Provide the (X, Y) coordinate of the cell's center where the given text is located.  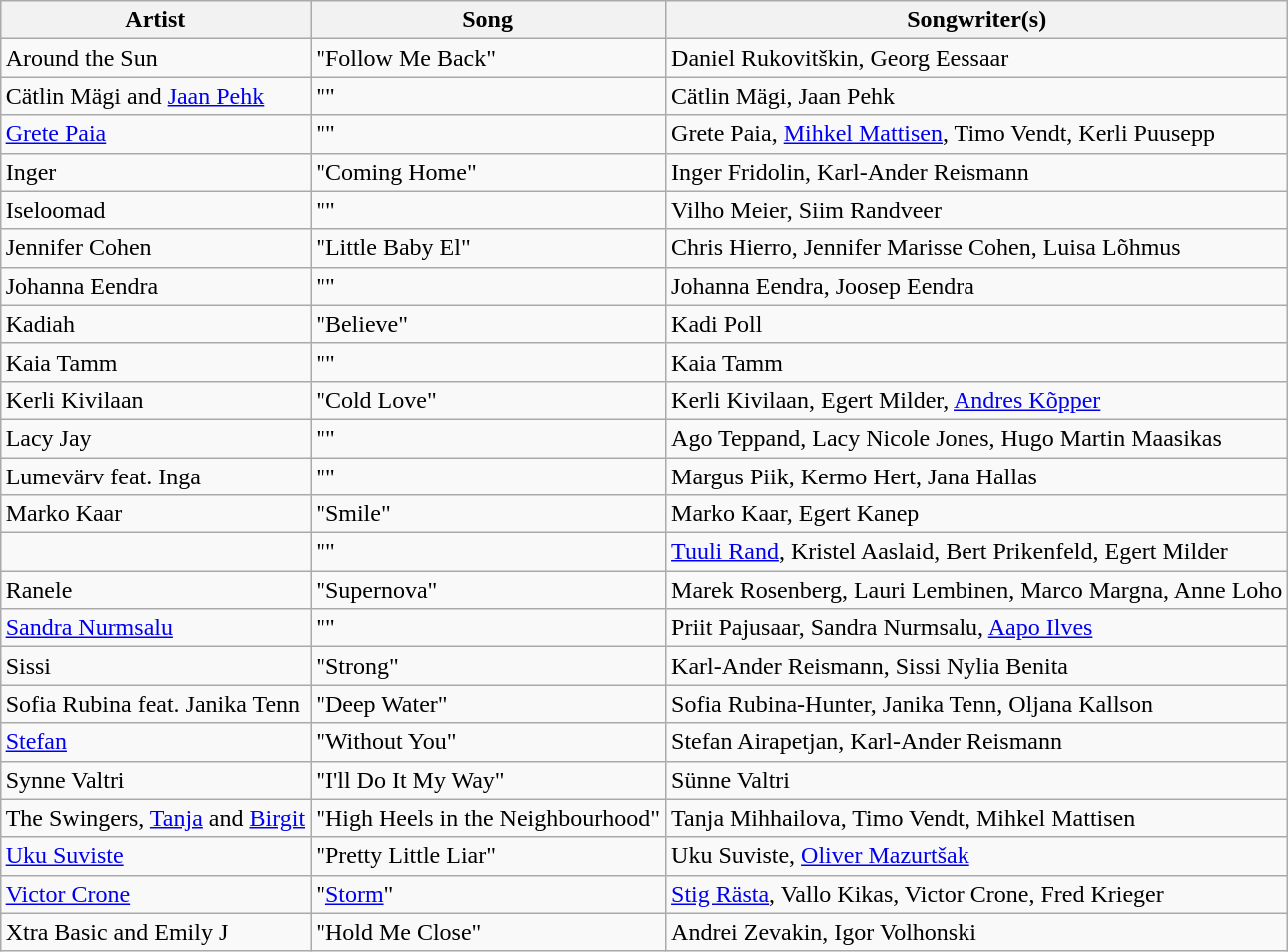
Sünne Valtri (976, 780)
Jennifer Cohen (155, 248)
Cätlin Mägi and Jaan Pehk (155, 96)
Grete Paia, Mihkel Mattisen, Timo Vendt, Kerli Puusepp (976, 134)
Sofia Rubina-Hunter, Janika Tenn, Oljana Kallson (976, 704)
Johanna Eendra (155, 286)
Around the Sun (155, 58)
Ago Teppand, Lacy Nicole Jones, Hugo Martin Maasikas (976, 438)
"Deep Water" (488, 704)
Stefan (155, 742)
Marek Rosenberg, Lauri Lembinen, Marco Margna, Anne Loho (976, 590)
Marko Kaar, Egert Kanep (976, 514)
"High Heels in the Neighbourhood" (488, 818)
Tanja Mihhailova, Timo Vendt, Mihkel Mattisen (976, 818)
"Cold Love" (488, 400)
Sissi (155, 666)
Andrei Zevakin, Igor Volhonski (976, 932)
"Storm" (488, 894)
Cätlin Mägi, Jaan Pehk (976, 96)
Artist (155, 20)
Kerli Kivilaan (155, 400)
Victor Crone (155, 894)
Iseloomad (155, 210)
Xtra Basic and Emily J (155, 932)
Johanna Eendra, Joosep Eendra (976, 286)
"Supernova" (488, 590)
Inger Fridolin, Karl-Ander Reismann (976, 172)
Stig Rästa, Vallo Kikas, Victor Crone, Fred Krieger (976, 894)
Karl-Ander Reismann, Sissi Nylia Benita (976, 666)
Marko Kaar (155, 514)
"Follow Me Back" (488, 58)
"Believe" (488, 324)
Chris Hierro, Jennifer Marisse Cohen, Luisa Lõhmus (976, 248)
"Hold Me Close" (488, 932)
The Swingers, Tanja and Birgit (155, 818)
"Strong" (488, 666)
Lumevärv feat. Inga (155, 476)
Uku Suviste (155, 856)
Uku Suviste, Oliver Mazurtšak (976, 856)
Sandra Nurmsalu (155, 628)
Inger (155, 172)
"Little Baby El" (488, 248)
Kadiah (155, 324)
Lacy Jay (155, 438)
Songwriter(s) (976, 20)
Song (488, 20)
Stefan Airapetjan, Karl-Ander Reismann (976, 742)
"Pretty Little Liar" (488, 856)
Grete Paia (155, 134)
Tuuli Rand, Kristel Aaslaid, Bert Prikenfeld, Egert Milder (976, 552)
Ranele (155, 590)
Margus Piik, Kermo Hert, Jana Hallas (976, 476)
Kadi Poll (976, 324)
"Coming Home" (488, 172)
"I'll Do It My Way" (488, 780)
Synne Valtri (155, 780)
Sofia Rubina feat. Janika Tenn (155, 704)
Daniel Rukovitškin, Georg Eessaar (976, 58)
"Smile" (488, 514)
Priit Pajusaar, Sandra Nurmsalu, Aapo Ilves (976, 628)
Vilho Meier, Siim Randveer (976, 210)
Kerli Kivilaan, Egert Milder, Andres Kõpper (976, 400)
"Without You" (488, 742)
